Locate the cell with the specified text and output its [x, y] center coordinate. 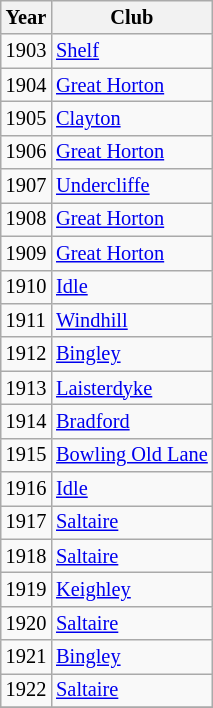
1920 [26, 623]
1914 [26, 421]
Shelf [132, 51]
1911 [26, 320]
Keighley [132, 589]
1915 [26, 455]
1906 [26, 152]
1913 [26, 388]
1910 [26, 287]
1916 [26, 489]
1908 [26, 219]
1918 [26, 556]
Laisterdyke [132, 388]
1912 [26, 354]
Year [26, 17]
1917 [26, 522]
1909 [26, 253]
1922 [26, 690]
1903 [26, 51]
1905 [26, 118]
1921 [26, 657]
1919 [26, 589]
Bowling Old Lane [132, 455]
Club [132, 17]
Windhill [132, 320]
1907 [26, 186]
Bradford [132, 421]
Clayton [132, 118]
Undercliffe [132, 186]
1904 [26, 85]
